Provide the (x, y) coordinate of the cell's center where the given text is located.  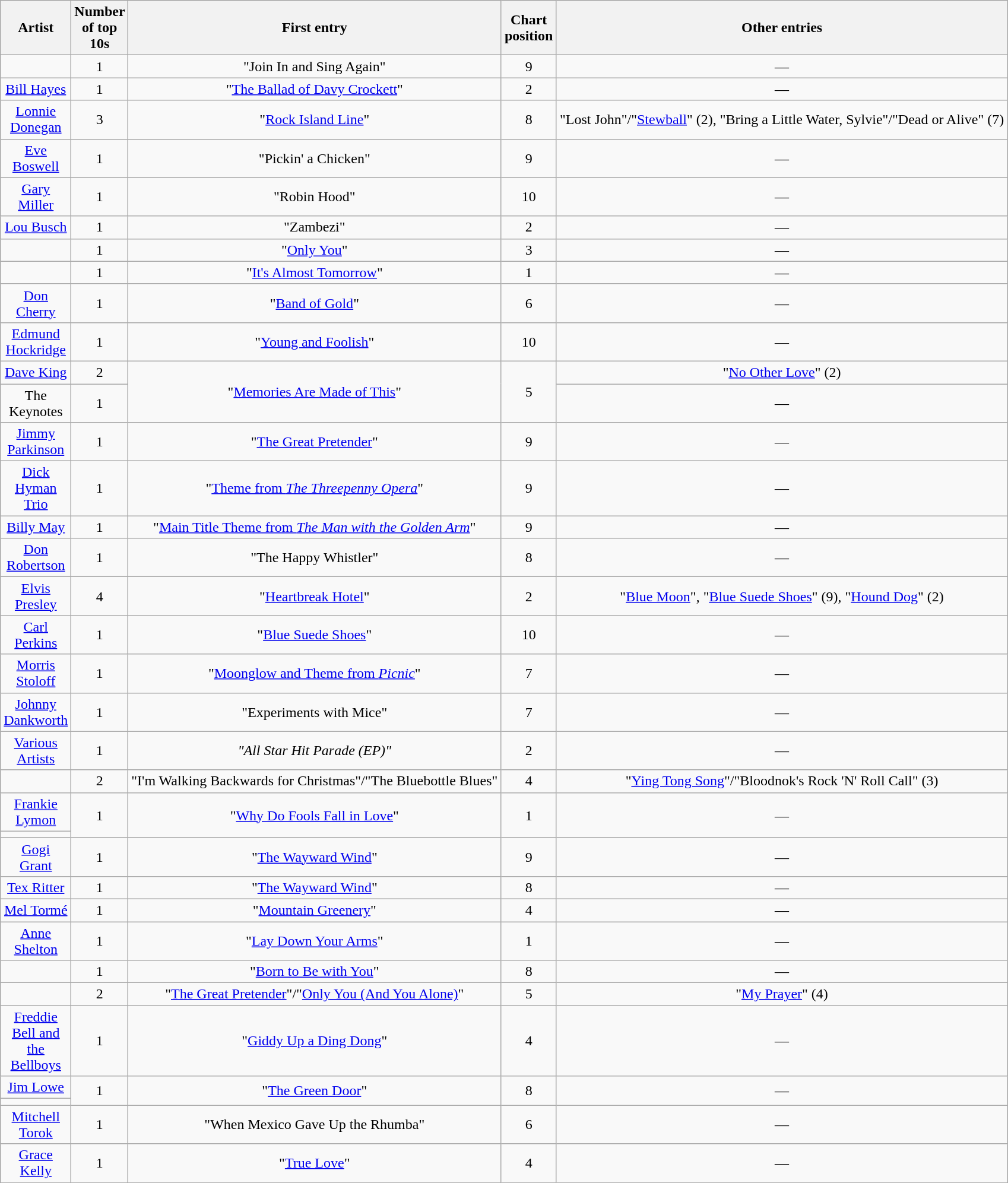
Lonnie Donegan (36, 120)
Anne Shelton (36, 940)
Gary Miller (36, 197)
Other entries (781, 28)
Tex Ritter (36, 887)
"Theme from The Threepenny Opera" (315, 489)
Dick Hyman Trio (36, 489)
"Lay Down Your Arms" (315, 940)
"Join In and Sing Again" (315, 66)
Grace Kelly (36, 1163)
"Band of Gold" (315, 303)
Eve Boswell (36, 158)
Gogi Grant (36, 857)
"Memories Are Made of This" (315, 392)
"Why Do Fools Fall in Love" (315, 815)
Edmund Hockridge (36, 342)
"Main Title Theme from The Man with the Golden Arm" (315, 527)
"No Other Love" (2) (781, 372)
Elvis Presley (36, 596)
Frankie Lymon (36, 812)
"I'm Walking Backwards for Christmas"/"The Bluebottle Blues" (315, 781)
"Pickin' a Chicken" (315, 158)
First entry (315, 28)
"Young and Foolish" (315, 342)
Number of top 10s (100, 28)
"Experiments with Mice" (315, 712)
"My Prayer" (4) (781, 994)
"Zambezi" (315, 227)
Artist (36, 28)
"The Ballad of Davy Crockett" (315, 89)
The Keynotes (36, 402)
"It's Almost Tomorrow" (315, 272)
Carl Perkins (36, 635)
Don Cherry (36, 303)
Johnny Dankworth (36, 712)
"Rock Island Line" (315, 120)
Billy May (36, 527)
"Lost John"/"Stewball" (2), "Bring a Little Water, Sylvie"/"Dead or Alive" (7) (781, 120)
"Heartbreak Hotel" (315, 596)
"The Great Pretender"/"Only You (And You Alone)" (315, 994)
"Born to Be with You" (315, 972)
Dave King (36, 372)
"Mountain Greenery" (315, 910)
"Only You" (315, 250)
"All Star Hit Parade (EP)" (315, 750)
Lou Busch (36, 227)
"Giddy Up a Ding Dong" (315, 1041)
Bill Hayes (36, 89)
Mitchell Torok (36, 1124)
Chart position (529, 28)
"True Love" (315, 1163)
"The Great Pretender" (315, 442)
Don Robertson (36, 558)
Mel Tormé (36, 910)
Morris Stoloff (36, 673)
"Moonglow and Theme from Picnic" (315, 673)
"Blue Moon", "Blue Suede Shoes" (9), "Hound Dog" (2) (781, 596)
Jim Lowe (36, 1087)
"Ying Tong Song"/"Bloodnok's Rock 'N' Roll Call" (3) (781, 781)
Jimmy Parkinson (36, 442)
Various Artists (36, 750)
"The Happy Whistler" (315, 558)
"Blue Suede Shoes" (315, 635)
"When Mexico Gave Up the Rhumba" (315, 1124)
"The Green Door" (315, 1091)
"Robin Hood" (315, 197)
Freddie Bell and the Bellboys (36, 1041)
